Determine the [X, Y] coordinate at the center of the cell enclosing the given text.  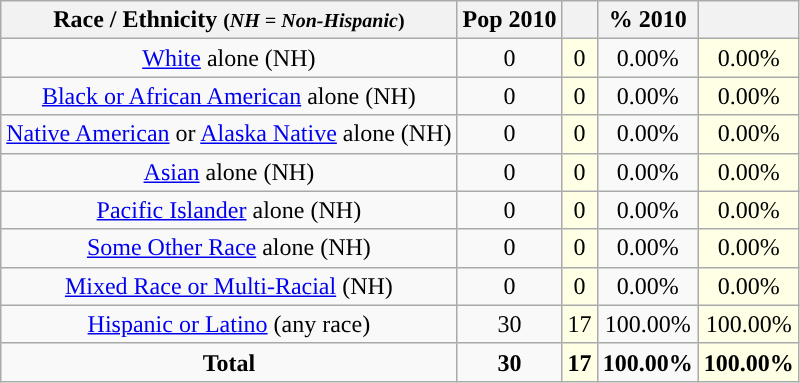
Race / Ethnicity (NH = Non-Hispanic) [229, 20]
Black or African American alone (NH) [229, 96]
Asian alone (NH) [229, 172]
Some Other Race alone (NH) [229, 248]
Mixed Race or Multi-Racial (NH) [229, 286]
Pop 2010 [510, 20]
Native American or Alaska Native alone (NH) [229, 134]
Pacific Islander alone (NH) [229, 210]
Hispanic or Latino (any race) [229, 324]
White alone (NH) [229, 58]
Total [229, 362]
% 2010 [648, 20]
